Detect which cell encompasses the target text, then output its [X, Y] center coordinate. 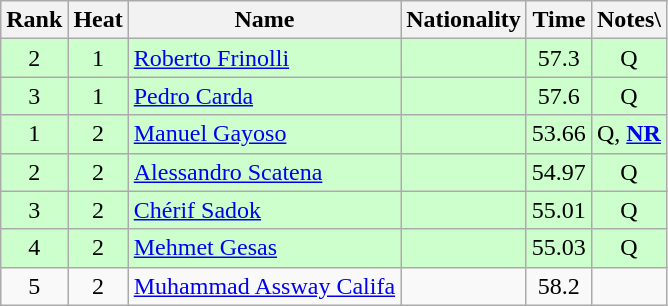
58.2 [558, 286]
55.03 [558, 248]
Name [264, 20]
Nationality [464, 20]
57.6 [558, 96]
Mehmet Gesas [264, 248]
4 [34, 248]
Notes\ [628, 20]
Q, NR [628, 134]
Rank [34, 20]
Roberto Frinolli [264, 58]
53.66 [558, 134]
55.01 [558, 210]
Chérif Sadok [264, 210]
57.3 [558, 58]
Time [558, 20]
5 [34, 286]
Muhammad Assway Califa [264, 286]
Pedro Carda [264, 96]
Heat [98, 20]
Manuel Gayoso [264, 134]
Alessandro Scatena [264, 172]
54.97 [558, 172]
